Return the (x, y) coordinate for the center point of the cell that contains the specified text.  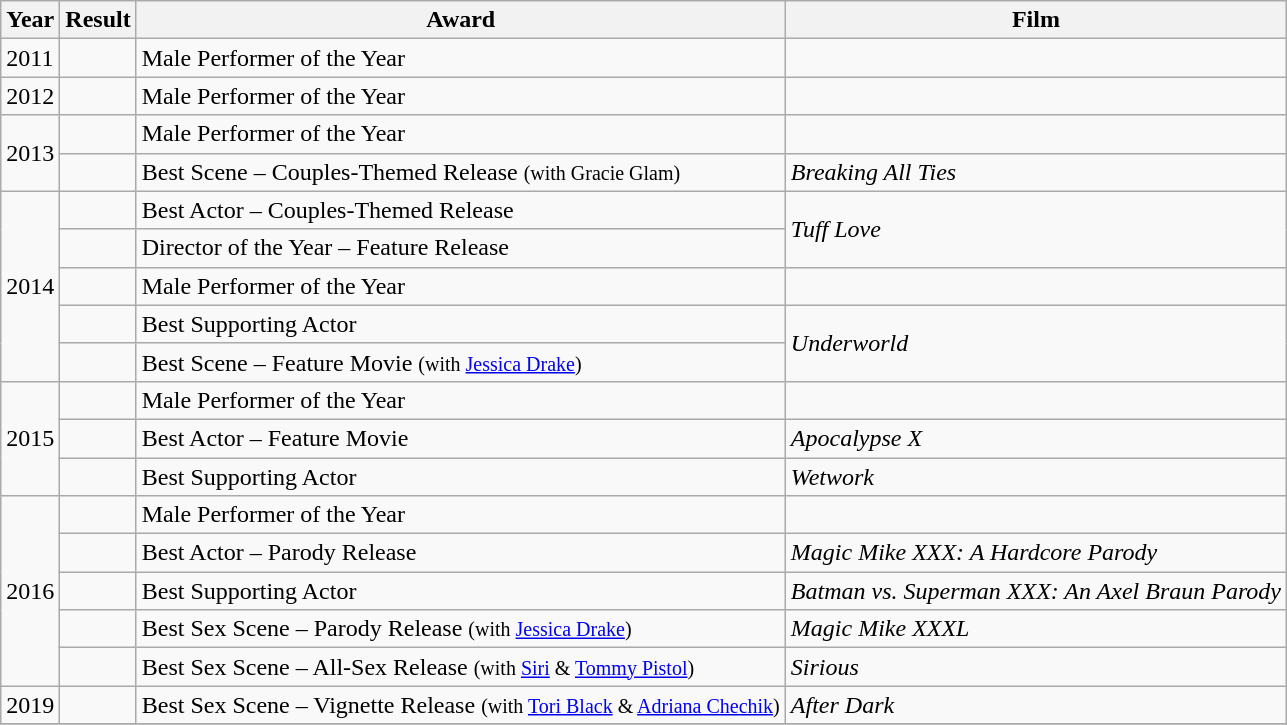
Underworld (1036, 343)
2013 (30, 153)
Wetwork (1036, 477)
Breaking All Ties (1036, 172)
Best Scene – Feature Movie (with Jessica Drake) (460, 362)
Result (98, 20)
2011 (30, 58)
Best Actor – Parody Release (460, 553)
2014 (30, 286)
Magic Mike XXXL (1036, 629)
Best Scene – Couples-Themed Release (with Gracie Glam) (460, 172)
Tuff Love (1036, 229)
2016 (30, 591)
Best Sex Scene – All-Sex Release (with Siri & Tommy Pistol) (460, 667)
Best Sex Scene – Parody Release (with Jessica Drake) (460, 629)
Film (1036, 20)
Best Sex Scene – Vignette Release (with Tori Black & Adriana Chechik) (460, 705)
Director of the Year – Feature Release (460, 248)
Sirious (1036, 667)
Batman vs. Superman XXX: An Axel Braun Parody (1036, 591)
Apocalypse X (1036, 438)
Best Actor – Feature Movie (460, 438)
2015 (30, 438)
2012 (30, 96)
After Dark (1036, 705)
Magic Mike XXX: A Hardcore Parody (1036, 553)
Year (30, 20)
Best Actor – Couples-Themed Release (460, 210)
Award (460, 20)
2019 (30, 705)
